Capture the cell that displays the provided text and extract its (X, Y) central coordinate. 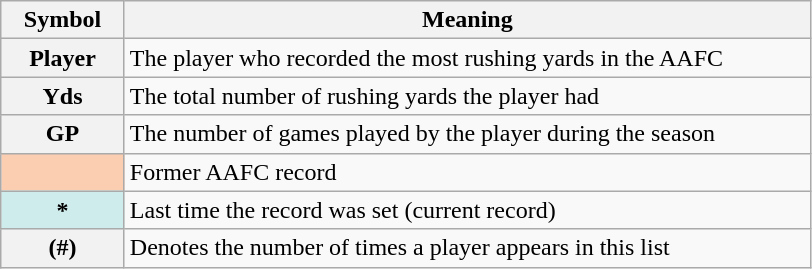
Last time the record was set (current record) (467, 210)
GP (63, 134)
Symbol (63, 20)
Denotes the number of times a player appears in this list (467, 248)
Player (63, 58)
* (63, 210)
The number of games played by the player during the season (467, 134)
Former AAFC record (467, 172)
Meaning (467, 20)
Yds (63, 96)
The total number of rushing yards the player had (467, 96)
The player who recorded the most rushing yards in the AAFC (467, 58)
(#) (63, 248)
